Identify which cell holds the provided text, then report its (X, Y) central coordinate. 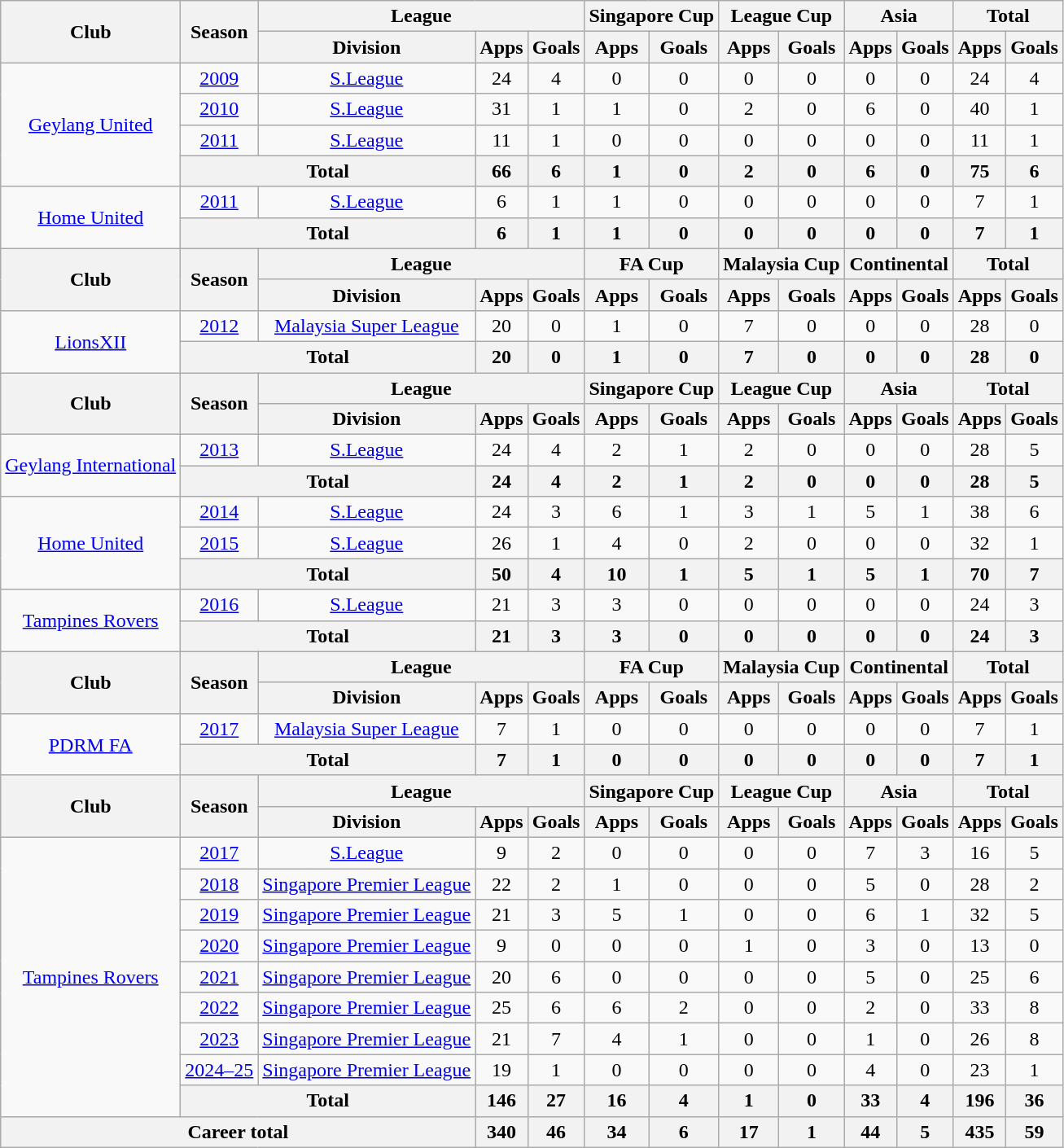
2020 (220, 946)
50 (501, 574)
LionsXII (91, 341)
2019 (220, 915)
340 (501, 1132)
36 (1035, 1101)
2013 (220, 450)
27 (556, 1101)
10 (617, 574)
2010 (220, 109)
2015 (220, 543)
Geylang International (91, 466)
59 (1035, 1132)
2024–25 (220, 1070)
Career total (238, 1132)
196 (979, 1101)
435 (979, 1132)
2022 (220, 1008)
19 (501, 1070)
70 (979, 574)
2009 (220, 78)
46 (556, 1132)
66 (501, 171)
2012 (220, 326)
2014 (220, 512)
34 (617, 1132)
23 (979, 1070)
38 (979, 512)
146 (501, 1101)
2021 (220, 977)
2023 (220, 1039)
22 (501, 883)
PDRM FA (91, 744)
2018 (220, 883)
40 (979, 109)
Geylang United (91, 125)
75 (979, 171)
44 (870, 1132)
17 (749, 1132)
31 (501, 109)
13 (979, 946)
2016 (220, 605)
